Output the [x, y] coordinate of the center of the cell containing the given text.  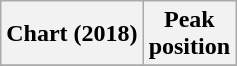
Peakposition [189, 34]
Chart (2018) [72, 34]
